Find where the given text appears and provide that cell's center as [x, y] coordinate. 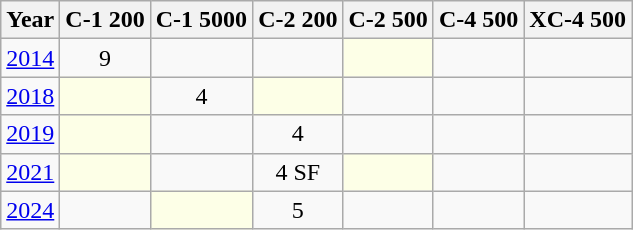
C-2 500 [388, 20]
2019 [30, 134]
C-1 200 [105, 20]
C-2 200 [298, 20]
5 [298, 210]
Year [30, 20]
4 SF [298, 172]
2014 [30, 58]
2018 [30, 96]
2024 [30, 210]
9 [105, 58]
C-4 500 [478, 20]
2021 [30, 172]
С-1 5000 [201, 20]
XC-4 500 [578, 20]
